From the cell containing the given text, extract its center point as (X, Y) coordinate. 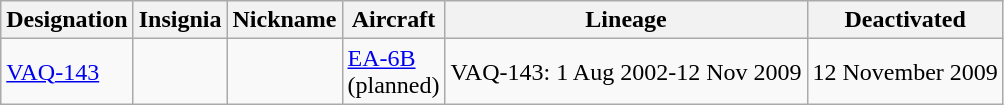
Aircraft (394, 20)
VAQ-143: 1 Aug 2002-12 Nov 2009 (626, 72)
Lineage (626, 20)
Nickname (284, 20)
Deactivated (905, 20)
12 November 2009 (905, 72)
EA-6B(planned) (394, 72)
Designation (67, 20)
Insignia (180, 20)
VAQ-143 (67, 72)
